Return the (X, Y) coordinate for the center point of the cell that contains the specified text.  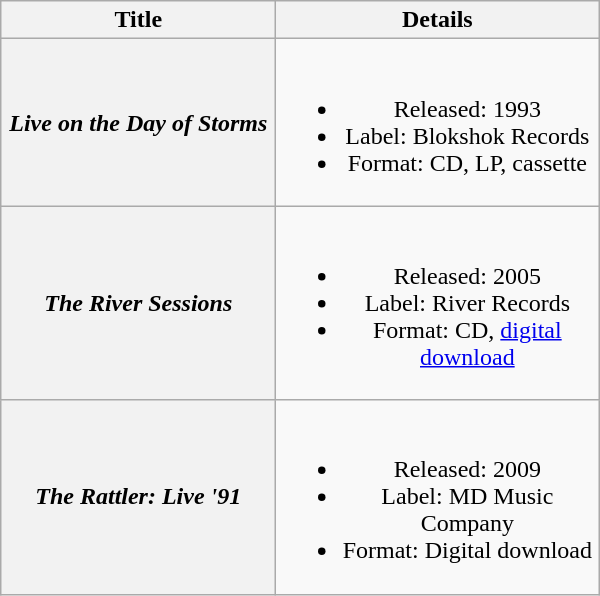
The Rattler: Live '91 (138, 497)
Details (438, 20)
Released: 2009Label: MD Music CompanyFormat: Digital download (438, 497)
Released: 2005Label: River RecordsFormat: CD, digital download (438, 303)
Title (138, 20)
Live on the Day of Storms (138, 122)
The River Sessions (138, 303)
Released: 1993Label: Blokshok RecordsFormat: CD, LP, cassette (438, 122)
